Output the (x, y) coordinate of the center of the cell containing the given text.  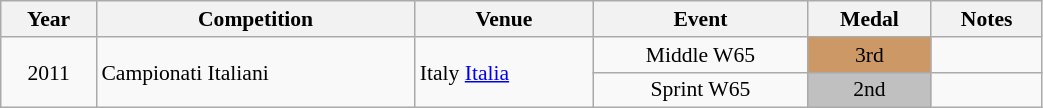
Venue (504, 19)
Notes (986, 19)
Italy Italia (504, 72)
2nd (870, 90)
Event (700, 19)
Sprint W65 (700, 90)
Campionati Italiani (255, 72)
Year (49, 19)
2011 (49, 72)
Medal (870, 19)
Middle W65 (700, 55)
Competition (255, 19)
3rd (870, 55)
